Find where the given text appears and provide that cell's center as [x, y] coordinate. 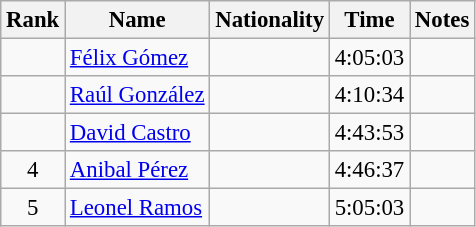
4:46:37 [369, 170]
Notes [442, 20]
Rank [33, 20]
4:05:03 [369, 58]
Raúl González [138, 95]
4:10:34 [369, 95]
David Castro [138, 133]
5 [33, 208]
Name [138, 20]
Nationality [270, 20]
Time [369, 20]
Anibal Pérez [138, 170]
4:43:53 [369, 133]
5:05:03 [369, 208]
4 [33, 170]
Félix Gómez [138, 58]
Leonel Ramos [138, 208]
